For the text-containing cell, return its midpoint in [X, Y] coordinate format. 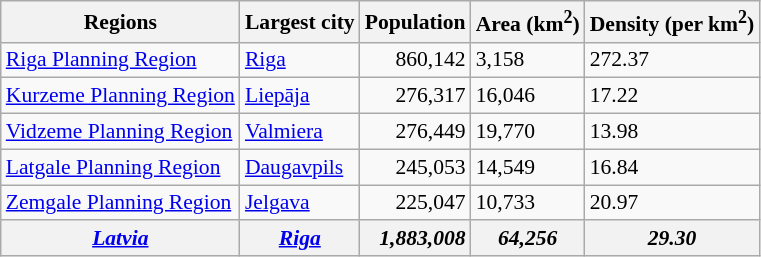
64,256 [528, 239]
20.97 [672, 203]
16.84 [672, 167]
Kurzeme Planning Region [120, 96]
Latgale Planning Region [120, 167]
276,317 [416, 96]
Riga Planning Region [120, 60]
860,142 [416, 60]
272.37 [672, 60]
Latvia [120, 239]
3,158 [528, 60]
Regions [120, 22]
14,549 [528, 167]
10,733 [528, 203]
17.22 [672, 96]
Daugavpils [300, 167]
19,770 [528, 132]
13.98 [672, 132]
Density (per km2) [672, 22]
Area (km2) [528, 22]
245,053 [416, 167]
1,883,008 [416, 239]
Valmiera [300, 132]
Population [416, 22]
Vidzeme Planning Region [120, 132]
Liepāja [300, 96]
276,449 [416, 132]
225,047 [416, 203]
29.30 [672, 239]
Zemgale Planning Region [120, 203]
16,046 [528, 96]
Jelgava [300, 203]
Largest city [300, 22]
